Find where the given text appears and provide that cell's center as (X, Y) coordinate. 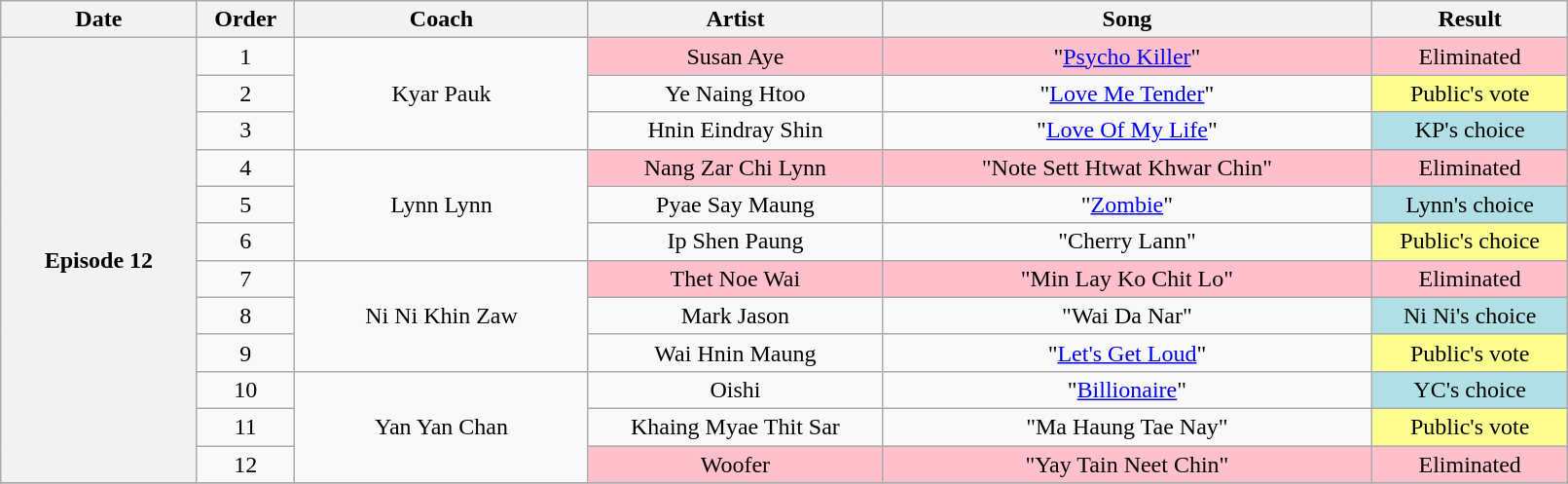
Ye Naing Htoo (735, 93)
Lynn's choice (1470, 205)
Khaing Myae Thit Sar (735, 427)
11 (245, 427)
Kyar Pauk (442, 93)
Hnin Eindray Shin (735, 130)
"Zombie" (1127, 205)
Ni Ni's choice (1470, 316)
Ni Ni Khin Zaw (442, 316)
Coach (442, 19)
"Note Sett Htwat Khwar Chin" (1127, 168)
"Ma Haung Tae Nay" (1127, 427)
"Cherry Lann" (1127, 242)
1 (245, 56)
12 (245, 465)
Mark Jason (735, 316)
4 (245, 168)
Woofer (735, 465)
"Wai Da Nar" (1127, 316)
Order (245, 19)
YC's choice (1470, 390)
8 (245, 316)
"Love Me Tender" (1127, 93)
Lynn Lynn (442, 205)
"Let's Get Loud" (1127, 353)
Oishi (735, 390)
Public's choice (1470, 242)
9 (245, 353)
"Yay Tain Neet Chin" (1127, 465)
Ip Shen Paung (735, 242)
7 (245, 279)
Thet Noe Wai (735, 279)
"Min Lay Ko Chit Lo" (1127, 279)
Date (99, 19)
KP's choice (1470, 130)
Susan Aye (735, 56)
Result (1470, 19)
Nang Zar Chi Lynn (735, 168)
10 (245, 390)
3 (245, 130)
Wai Hnin Maung (735, 353)
Episode 12 (99, 261)
Pyae Say Maung (735, 205)
Song (1127, 19)
2 (245, 93)
Yan Yan Chan (442, 427)
5 (245, 205)
6 (245, 242)
"Love Of My Life" (1127, 130)
Artist (735, 19)
"Billionaire" (1127, 390)
"Psycho Killer" (1127, 56)
